For the text-containing cell, return its midpoint in (X, Y) coordinate format. 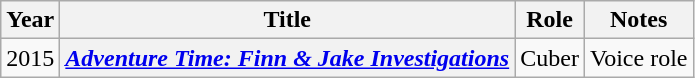
Title (288, 20)
Notes (638, 20)
Voice role (638, 58)
Cuber (550, 58)
Year (30, 20)
Adventure Time: Finn & Jake Investigations (288, 58)
Role (550, 20)
2015 (30, 58)
